Pinpoint the cell where the given text exists, returning its [X, Y] midpoint coordinate. 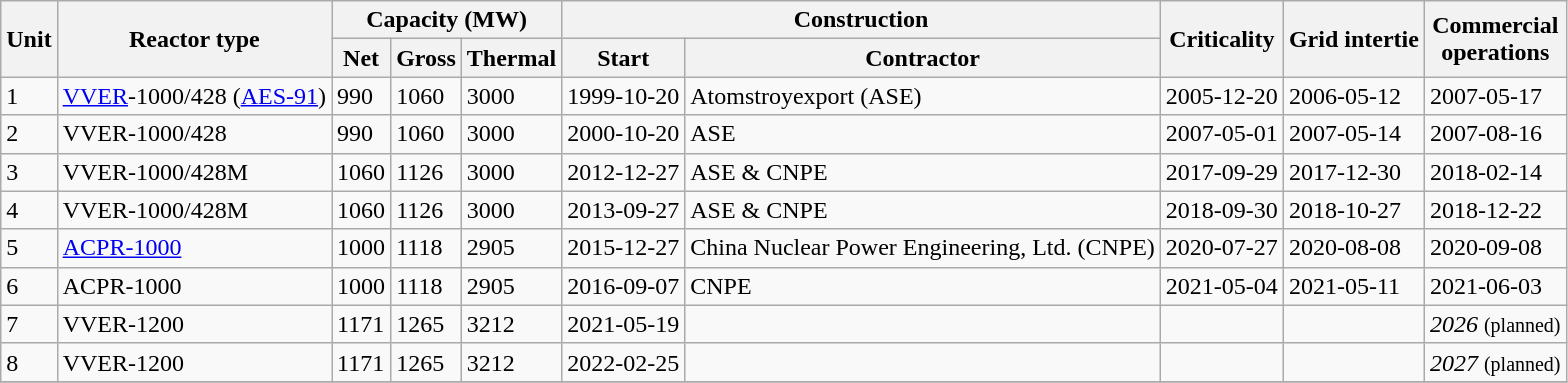
2013-09-27 [624, 210]
6 [29, 286]
2021-05-19 [624, 324]
5 [29, 248]
2022-02-25 [624, 362]
CNPE [923, 286]
Grid intertie [1354, 39]
Thermal [511, 58]
2007-05-01 [1222, 134]
Start [624, 58]
Criticality [1222, 39]
2018-02-14 [1495, 172]
2 [29, 134]
2017-09-29 [1222, 172]
2026 (planned) [1495, 324]
2007-05-17 [1495, 96]
2018-12-22 [1495, 210]
4 [29, 210]
VVER-1000/428 (AES-91) [194, 96]
1999-10-20 [624, 96]
2005-12-20 [1222, 96]
2021-05-04 [1222, 286]
China Nuclear Power Engineering, Ltd. (CNPE) [923, 248]
2006-05-12 [1354, 96]
2015-12-27 [624, 248]
2017-12-30 [1354, 172]
Atomstroyexport (ASE) [923, 96]
Commercialoperations [1495, 39]
3 [29, 172]
2021-06-03 [1495, 286]
2018-10-27 [1354, 210]
2012-12-27 [624, 172]
2018-09-30 [1222, 210]
Construction [862, 20]
2000-10-20 [624, 134]
Capacity (MW) [447, 20]
7 [29, 324]
2007-08-16 [1495, 134]
2020-09-08 [1495, 248]
8 [29, 362]
Reactor type [194, 39]
2027 (planned) [1495, 362]
Net [362, 58]
Unit [29, 39]
Contractor [923, 58]
ASE [923, 134]
2020-08-08 [1354, 248]
2021-05-11 [1354, 286]
2016-09-07 [624, 286]
VVER-1000/428 [194, 134]
2007-05-14 [1354, 134]
1 [29, 96]
2020-07-27 [1222, 248]
Gross [426, 58]
